Determine the (x, y) coordinate at the center of the cell enclosing the given text.  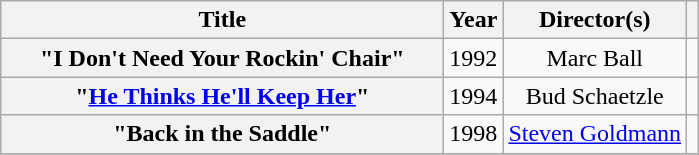
1994 (474, 96)
"I Don't Need Your Rockin' Chair" (222, 58)
1992 (474, 58)
Title (222, 20)
Steven Goldmann (595, 134)
"Back in the Saddle" (222, 134)
Year (474, 20)
1998 (474, 134)
Director(s) (595, 20)
Marc Ball (595, 58)
"He Thinks He'll Keep Her" (222, 96)
Bud Schaetzle (595, 96)
